Locate the cell with the specified text and output its (x, y) center coordinate. 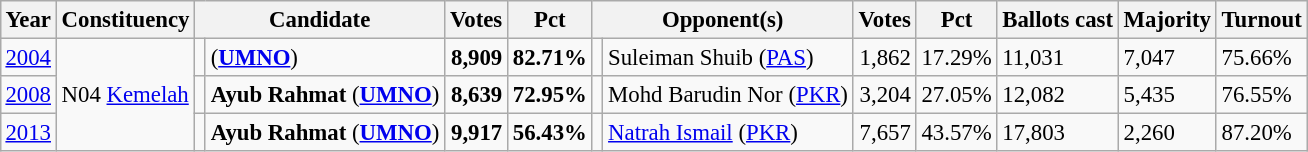
Opponent(s) (722, 20)
8,909 (476, 57)
87.20% (1262, 133)
9,917 (476, 133)
76.55% (1262, 95)
56.43% (550, 133)
72.95% (550, 95)
43.57% (956, 133)
2004 (28, 57)
Mohd Barudin Nor (PKR) (728, 95)
7,047 (1167, 57)
5,435 (1167, 95)
2013 (28, 133)
7,657 (884, 133)
8,639 (476, 95)
27.05% (956, 95)
11,031 (1058, 57)
(UMNO) (324, 57)
17,803 (1058, 133)
2,260 (1167, 133)
17.29% (956, 57)
Majority (1167, 20)
82.71% (550, 57)
Turnout (1262, 20)
2008 (28, 95)
75.66% (1262, 57)
Suleiman Shuib (PAS) (728, 57)
12,082 (1058, 95)
3,204 (884, 95)
Year (28, 20)
Constituency (125, 20)
Natrah Ismail (PKR) (728, 133)
Candidate (320, 20)
Ballots cast (1058, 20)
N04 Kemelah (125, 94)
1,862 (884, 57)
